Search for the cell housing the specified text and yield its [x, y] center coordinate. 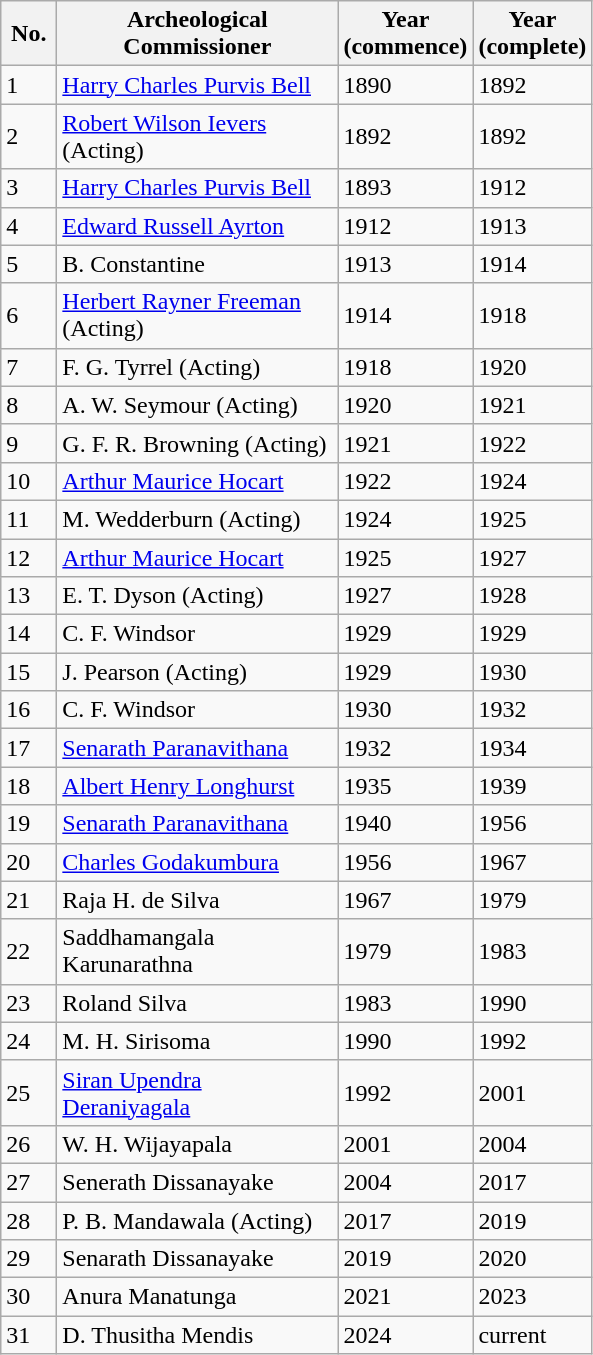
G. F. R. Browning (Acting) [198, 443]
F. G. Tyrrel (Acting) [198, 367]
E. T. Dyson (Acting) [198, 596]
D. Thusitha Mendis [198, 1335]
2020 [532, 1259]
18 [29, 786]
21 [29, 900]
10 [29, 481]
3 [29, 188]
13 [29, 596]
24 [29, 1041]
Raja H. de Silva [198, 900]
1940 [406, 824]
22 [29, 952]
1928 [532, 596]
Senarath Dissanayake [198, 1259]
8 [29, 405]
Archeological Commissioner [198, 34]
31 [29, 1335]
J. Pearson (Acting) [198, 672]
Roland Silva [198, 1003]
29 [29, 1259]
W. H. Wijayapala [198, 1144]
Siran Upendra Deraniyagala [198, 1092]
19 [29, 824]
2023 [532, 1297]
28 [29, 1221]
14 [29, 634]
Saddhamangala Karunarathna [198, 952]
Senerath Dissanayake [198, 1182]
20 [29, 862]
7 [29, 367]
1893 [406, 188]
1 [29, 85]
15 [29, 672]
Robert Wilson Ievers (Acting) [198, 136]
2 [29, 136]
25 [29, 1092]
12 [29, 557]
B. Constantine [198, 264]
No. [29, 34]
30 [29, 1297]
6 [29, 316]
Herbert Rayner Freeman (Acting) [198, 316]
26 [29, 1144]
4 [29, 226]
Edward Russell Ayrton [198, 226]
Anura Manatunga [198, 1297]
M. Wedderburn (Acting) [198, 519]
current [532, 1335]
2021 [406, 1297]
Year (complete) [532, 34]
1934 [532, 748]
17 [29, 748]
11 [29, 519]
2024 [406, 1335]
M. H. Sirisoma [198, 1041]
Year (commence) [406, 34]
Albert Henry Longhurst [198, 786]
1935 [406, 786]
27 [29, 1182]
9 [29, 443]
16 [29, 710]
A. W. Seymour (Acting) [198, 405]
1890 [406, 85]
1939 [532, 786]
5 [29, 264]
Charles Godakumbura [198, 862]
P. B. Mandawala (Acting) [198, 1221]
23 [29, 1003]
